Extract the [x, y] coordinate from the center of the cell holding the provided text.  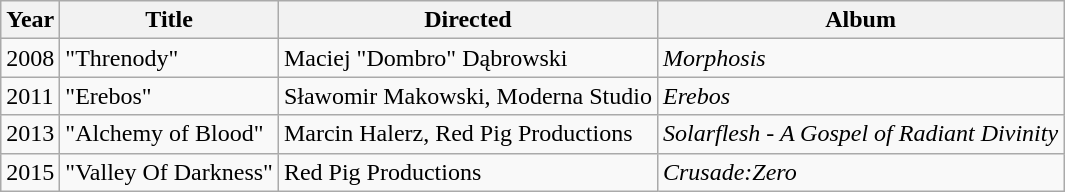
Marcin Halerz, Red Pig Productions [468, 134]
"Threnody" [170, 58]
Solarflesh - A Gospel of Radiant Divinity [860, 134]
Morphosis [860, 58]
"Alchemy of Blood" [170, 134]
Year [30, 20]
"Erebos" [170, 96]
"Valley Of Darkness" [170, 172]
Title [170, 20]
2011 [30, 96]
2008 [30, 58]
Erebos [860, 96]
2015 [30, 172]
Directed [468, 20]
Crusade:Zero [860, 172]
Sławomir Makowski, Moderna Studio [468, 96]
Album [860, 20]
Red Pig Productions [468, 172]
Maciej "Dombro" Dąbrowski [468, 58]
2013 [30, 134]
